Detect which cell encompasses the target text, then output its [x, y] center coordinate. 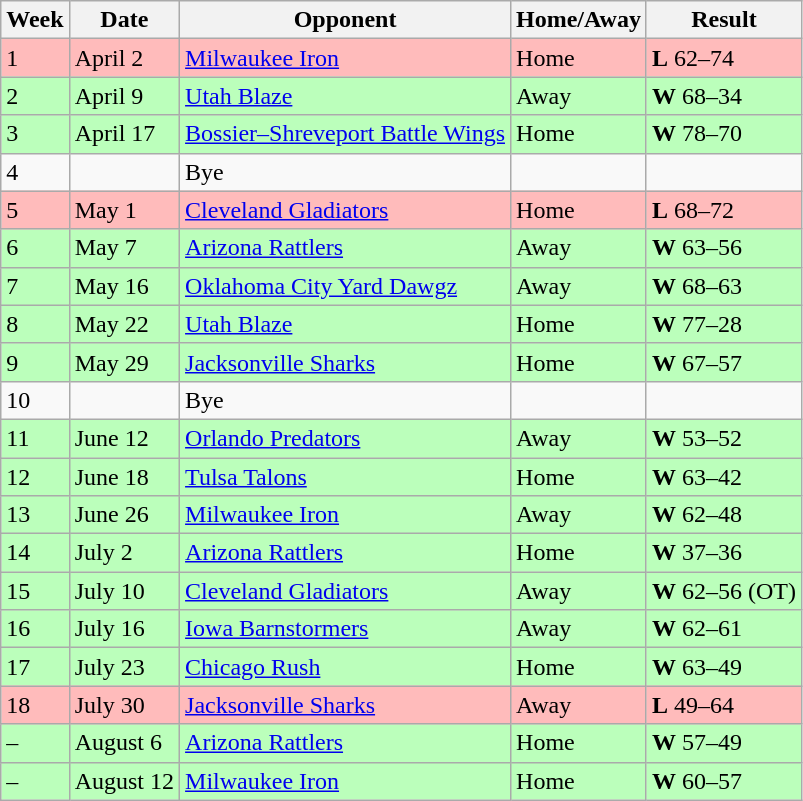
May 1 [124, 210]
July 16 [124, 629]
12 [35, 477]
June 18 [124, 477]
May 22 [124, 324]
9 [35, 362]
W 77–28 [724, 324]
May 29 [124, 362]
13 [35, 515]
August 12 [124, 781]
Orlando Predators [346, 438]
W 57–49 [724, 743]
Tulsa Talons [346, 477]
Week [35, 20]
May 7 [124, 248]
W 68–34 [724, 96]
Bossier–Shreveport Battle Wings [346, 134]
Home/Away [579, 20]
Date [124, 20]
June 12 [124, 438]
3 [35, 134]
W 62–48 [724, 515]
5 [35, 210]
L 62–74 [724, 58]
15 [35, 591]
W 63–42 [724, 477]
6 [35, 248]
April 2 [124, 58]
W 60–57 [724, 781]
8 [35, 324]
W 37–36 [724, 553]
7 [35, 286]
May 16 [124, 286]
Opponent [346, 20]
11 [35, 438]
July 10 [124, 591]
April 9 [124, 96]
Oklahoma City Yard Dawgz [346, 286]
W 63–49 [724, 667]
4 [35, 172]
1 [35, 58]
W 68–63 [724, 286]
W 63–56 [724, 248]
14 [35, 553]
April 17 [124, 134]
17 [35, 667]
June 26 [124, 515]
W 62–61 [724, 629]
July 30 [124, 705]
Iowa Barnstormers [346, 629]
W 67–57 [724, 362]
July 2 [124, 553]
16 [35, 629]
W 53–52 [724, 438]
Chicago Rush [346, 667]
L 49–64 [724, 705]
W 62–56 (OT) [724, 591]
August 6 [124, 743]
2 [35, 96]
Result [724, 20]
10 [35, 400]
July 23 [124, 667]
18 [35, 705]
L 68–72 [724, 210]
W 78–70 [724, 134]
